Provide the [x, y] coordinate of the cell's center where the given text is located.  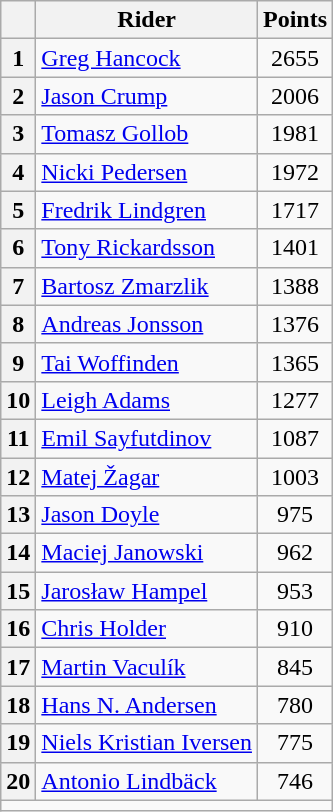
17 [18, 667]
Greg Hancock [147, 58]
16 [18, 629]
Antonio Lindbäck [147, 781]
1981 [294, 134]
18 [18, 705]
Jason Crump [147, 96]
1401 [294, 248]
11 [18, 438]
Rider [147, 20]
Points [294, 20]
Andreas Jonsson [147, 324]
1388 [294, 286]
15 [18, 591]
975 [294, 515]
Fredrik Lindgren [147, 210]
5 [18, 210]
780 [294, 705]
6 [18, 248]
13 [18, 515]
Tony Rickardsson [147, 248]
Nicki Pedersen [147, 172]
Jarosław Hampel [147, 591]
12 [18, 477]
9 [18, 362]
1 [18, 58]
Leigh Adams [147, 400]
Tai Woffinden [147, 362]
1717 [294, 210]
Tomasz Gollob [147, 134]
2006 [294, 96]
1003 [294, 477]
962 [294, 553]
1972 [294, 172]
1277 [294, 400]
2655 [294, 58]
19 [18, 743]
4 [18, 172]
14 [18, 553]
1365 [294, 362]
953 [294, 591]
10 [18, 400]
1087 [294, 438]
7 [18, 286]
8 [18, 324]
775 [294, 743]
845 [294, 667]
20 [18, 781]
2 [18, 96]
Chris Holder [147, 629]
Hans N. Andersen [147, 705]
910 [294, 629]
Martin Vaculík [147, 667]
Jason Doyle [147, 515]
3 [18, 134]
Niels Kristian Iversen [147, 743]
1376 [294, 324]
746 [294, 781]
Bartosz Zmarzlik [147, 286]
Maciej Janowski [147, 553]
Emil Sayfutdinov [147, 438]
Matej Žagar [147, 477]
